Pinpoint the cell where the given text exists, returning its (X, Y) midpoint coordinate. 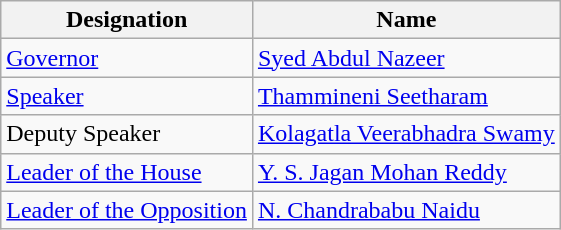
Y. S. Jagan Mohan Reddy (406, 172)
Thammineni Seetharam (406, 96)
Designation (127, 20)
Deputy Speaker (127, 134)
Name (406, 20)
Kolagatla Veerabhadra Swamy (406, 134)
Governor (127, 58)
Leader of the House (127, 172)
Leader of the Opposition (127, 210)
Speaker (127, 96)
Syed Abdul Nazeer (406, 58)
N. Chandrababu Naidu (406, 210)
